Search for the cell housing the specified text and yield its (X, Y) center coordinate. 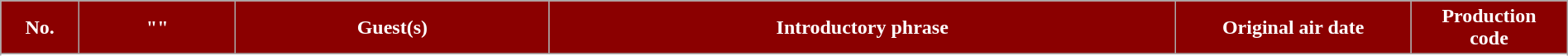
No. (40, 28)
Introductory phrase (863, 28)
Original air date (1293, 28)
Production code (1489, 28)
"" (157, 28)
Guest(s) (392, 28)
